Identify which cell holds the provided text, then report its (x, y) central coordinate. 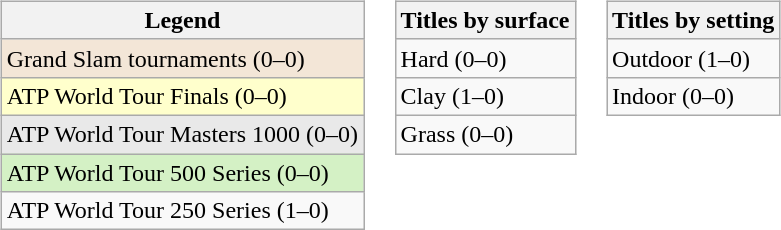
Legend (182, 20)
ATP World Tour 500 Series (0–0) (182, 173)
Indoor (0–0) (694, 96)
ATP World Tour 250 Series (1–0) (182, 211)
ATP World Tour Finals (0–0) (182, 96)
Clay (1–0) (485, 96)
Titles by surface (485, 20)
Grass (0–0) (485, 134)
Grand Slam tournaments (0–0) (182, 58)
Hard (0–0) (485, 58)
Outdoor (1–0) (694, 58)
ATP World Tour Masters 1000 (0–0) (182, 134)
Titles by setting (694, 20)
